For the text-containing cell, return its midpoint in [X, Y] coordinate format. 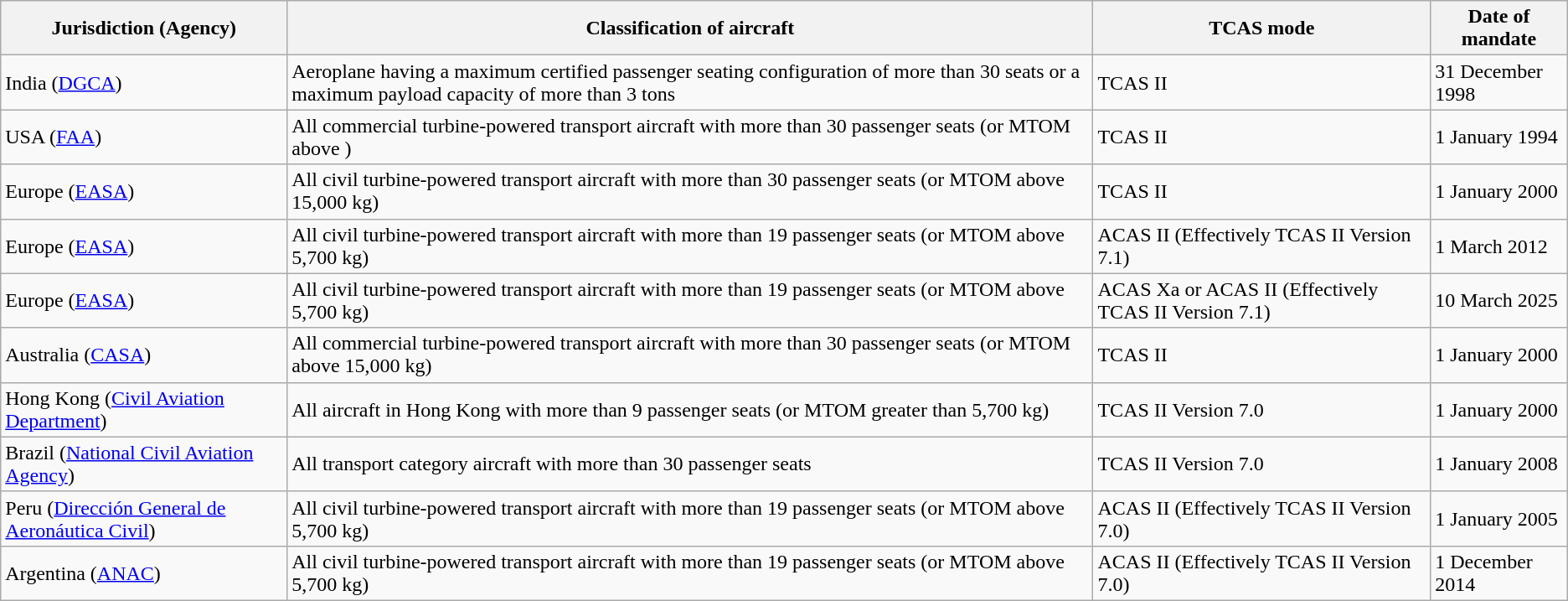
TCAS mode [1261, 28]
ACAS Xa or ACAS II (Effectively TCAS II Version 7.1) [1261, 300]
Australia (CASA) [144, 355]
1 January 2008 [1499, 464]
All commercial turbine-powered transport aircraft with more than 30 passenger seats (or MTOM above ) [690, 137]
31 December 1998 [1499, 82]
All commercial turbine-powered transport aircraft with more than 30 passenger seats (or MTOM above 15,000 kg) [690, 355]
Peru (Dirección General de Aeronáutica Civil) [144, 518]
Date of mandate [1499, 28]
Jurisdiction (Agency) [144, 28]
All civil turbine-powered transport aircraft with more than 30 passenger seats (or MTOM above 15,000 kg) [690, 191]
Brazil (National Civil Aviation Agency) [144, 464]
10 March 2025 [1499, 300]
1 December 2014 [1499, 573]
All aircraft in Hong Kong with more than 9 passenger seats (or MTOM greater than 5,700 kg) [690, 409]
1 March 2012 [1499, 246]
Classification of aircraft [690, 28]
Hong Kong (Civil Aviation Department) [144, 409]
All transport category aircraft with more than 30 passenger seats [690, 464]
USA (FAA) [144, 137]
1 January 2005 [1499, 518]
1 January 1994 [1499, 137]
Argentina (ANAC) [144, 573]
ACAS II (Effectively TCAS II Version 7.1) [1261, 246]
Aeroplane having a maximum certified passenger seating configuration of more than 30 seats or a maximum payload capacity of more than 3 tons [690, 82]
India (DGCA) [144, 82]
